Identify which cell holds the provided text, then report its [x, y] central coordinate. 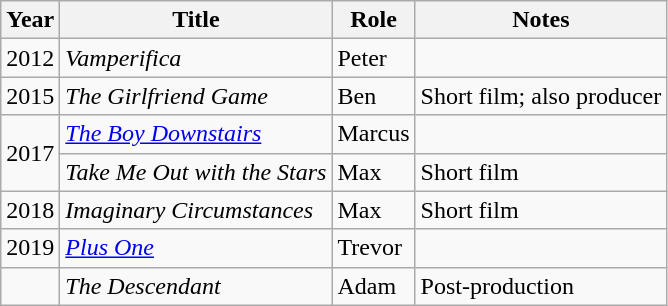
Year [30, 20]
2012 [30, 58]
2019 [30, 248]
The Descendant [196, 286]
Role [374, 20]
2018 [30, 210]
The Girlfriend Game [196, 96]
Imaginary Circumstances [196, 210]
2015 [30, 96]
2017 [30, 153]
Ben [374, 96]
The Boy Downstairs [196, 134]
Notes [541, 20]
Marcus [374, 134]
Post-production [541, 286]
Vamperifica [196, 58]
Adam [374, 286]
Trevor [374, 248]
Peter [374, 58]
Plus One [196, 248]
Short film; also producer [541, 96]
Take Me Out with the Stars [196, 172]
Title [196, 20]
